Output the [X, Y] coordinate of the center of the cell containing the given text.  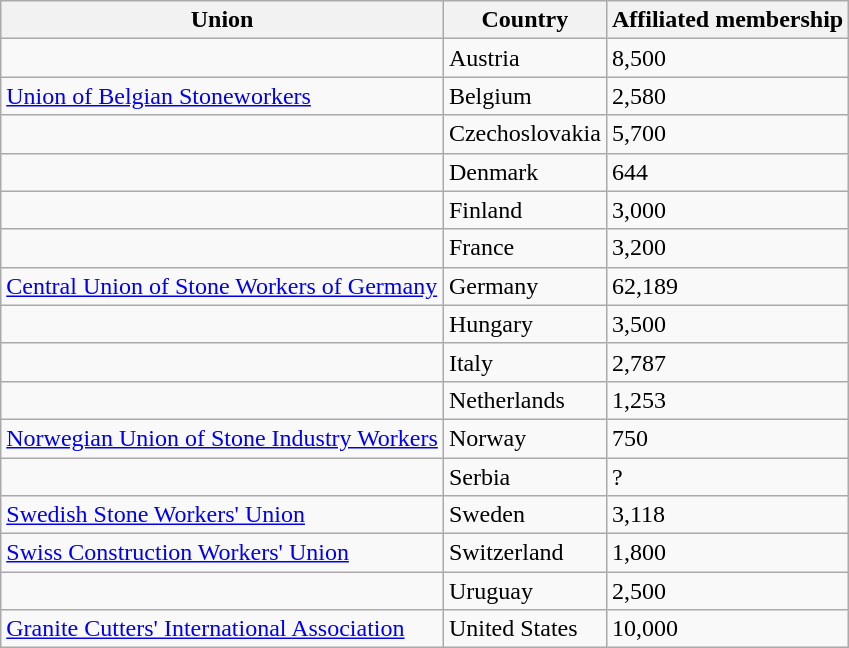
62,189 [727, 286]
Finland [524, 210]
United States [524, 629]
2,787 [727, 362]
1,253 [727, 400]
Hungary [524, 324]
Swiss Construction Workers' Union [222, 553]
Affiliated membership [727, 20]
2,580 [727, 96]
Norwegian Union of Stone Industry Workers [222, 438]
Denmark [524, 172]
3,118 [727, 515]
750 [727, 438]
Union [222, 20]
5,700 [727, 134]
Country [524, 20]
Austria [524, 58]
Granite Cutters' International Association [222, 629]
3,500 [727, 324]
Swedish Stone Workers' Union [222, 515]
France [524, 248]
2,500 [727, 591]
Serbia [524, 477]
Belgium [524, 96]
Germany [524, 286]
Union of Belgian Stoneworkers [222, 96]
644 [727, 172]
Norway [524, 438]
Italy [524, 362]
3,200 [727, 248]
Uruguay [524, 591]
Sweden [524, 515]
8,500 [727, 58]
Central Union of Stone Workers of Germany [222, 286]
3,000 [727, 210]
10,000 [727, 629]
? [727, 477]
Czechoslovakia [524, 134]
1,800 [727, 553]
Switzerland [524, 553]
Netherlands [524, 400]
